For the text-containing cell, return its midpoint in [X, Y] coordinate format. 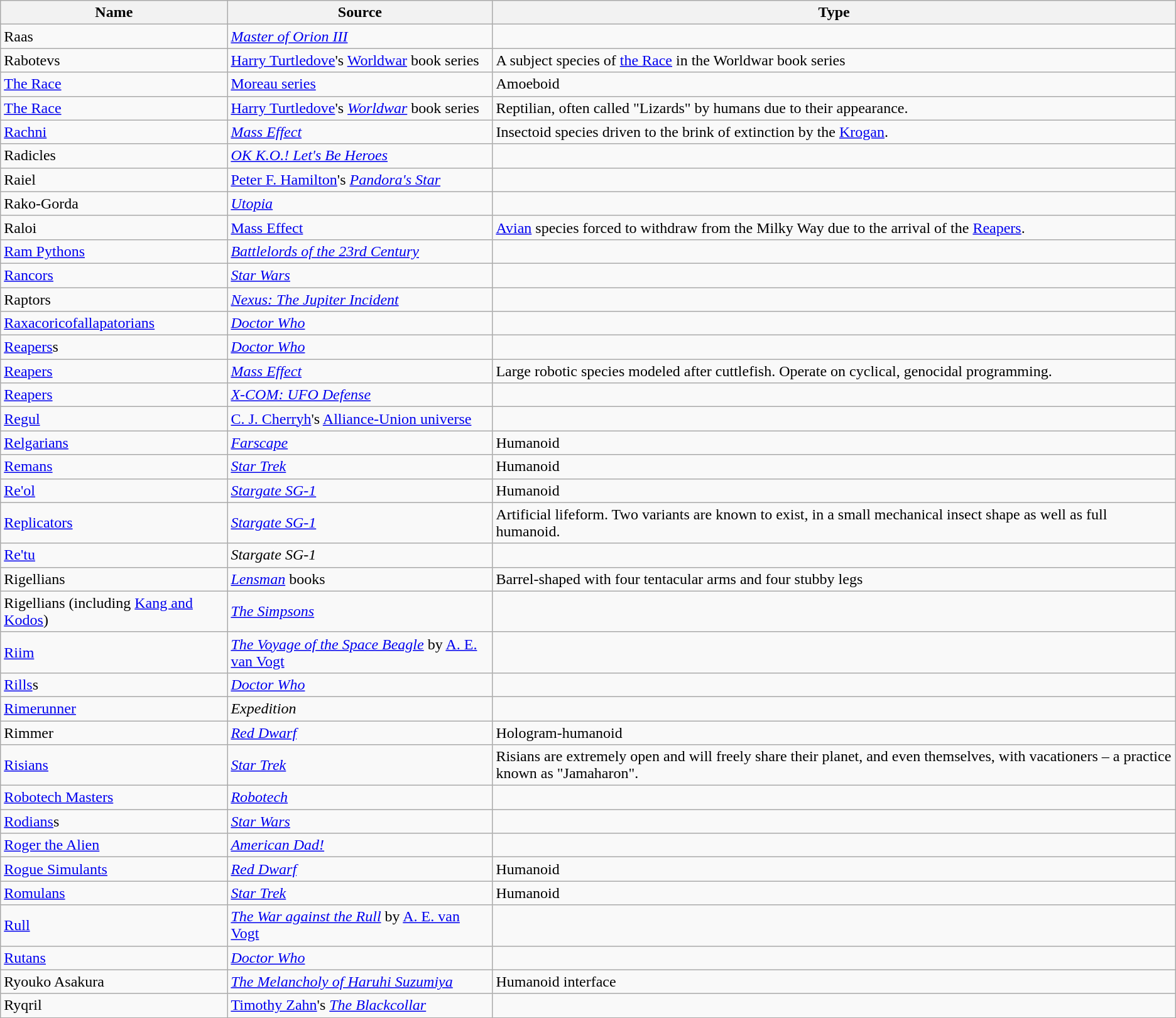
Peter F. Hamilton's Pandora's Star [360, 180]
The Melancholy of Haruhi Suzumiya [360, 982]
Timothy Zahn's The Blackcollar [360, 1005]
Type [834, 13]
Insectoid species driven to the brink of extinction by the Krogan. [834, 132]
Raas [114, 36]
Romulans [114, 893]
The War against the Rull by A. E. van Vogt [360, 926]
Rimerunner [114, 708]
Humanoid interface [834, 982]
Rull [114, 926]
Relgarians [114, 443]
Remans [114, 467]
Rako-Gorda [114, 203]
Moreau series [360, 84]
Risians [114, 765]
Raloi [114, 227]
Rillss [114, 685]
The Voyage of the Space Beagle by A. E. van Vogt [360, 652]
Radicles [114, 156]
Ryouko Asakura [114, 982]
Robotech [360, 798]
Nexus: The Jupiter Incident [360, 300]
American Dad! [360, 845]
Large robotic species modeled after cuttlefish. Operate on cyclical, genocidal programming. [834, 371]
Rutans [114, 958]
Re'tu [114, 555]
Amoeboid [834, 84]
X-COM: UFO Defense [360, 395]
OK K.O.! Let's Be Heroes [360, 156]
Lensman books [360, 579]
The Simpsons [360, 612]
Utopia [360, 203]
Name [114, 13]
Rodianss [114, 821]
Raiel [114, 180]
Artificial lifeform. Two variants are known to exist, in a small mechanical insect shape as well as full humanoid. [834, 523]
Barrel-shaped with four tentacular arms and four stubby legs [834, 579]
Rigellians [114, 579]
Raptors [114, 300]
Hologram-humanoid [834, 733]
Rogue Simulants [114, 869]
Riim [114, 652]
Roger the Alien [114, 845]
Master of Orion III [360, 36]
Farscape [360, 443]
Reptilian, often called "Lizards" by humans due to their appearance. [834, 108]
Avian species forced to withdraw from the Milky Way due to the arrival of the Reapers. [834, 227]
Regul [114, 419]
Rimmer [114, 733]
Ryqril [114, 1005]
Expedition [360, 708]
C. J. Cherryh's Alliance-Union universe [360, 419]
Re'ol [114, 490]
Replicators [114, 523]
Battlelords of the 23rd Century [360, 251]
Risians are extremely open and will freely share their planet, and even themselves, with vacationers – a practice known as "Jamaharon". [834, 765]
Raxacoricofallapatorians [114, 323]
Rancors [114, 275]
Robotech Masters [114, 798]
Rachni [114, 132]
Rabotevs [114, 60]
Source [360, 13]
Rigellians (including Kang and Kodos) [114, 612]
A subject species of the Race in the Worldwar book series [834, 60]
Ram Pythons [114, 251]
Reaperss [114, 347]
